Provide the [x, y] coordinate of the cell's center where the given text is located.  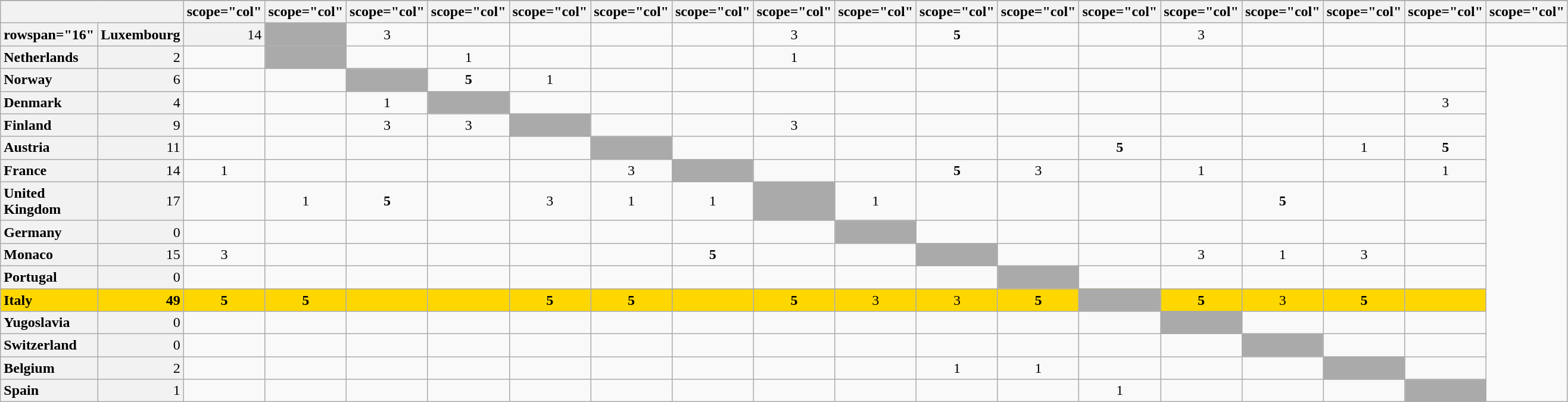
Austria [49, 148]
Netherlands [49, 57]
Portugal [49, 277]
9 [141, 125]
Finland [49, 125]
17 [141, 201]
United Kingdom [49, 201]
49 [141, 300]
Norway [49, 80]
6 [141, 80]
15 [141, 254]
Spain [49, 391]
Monaco [49, 254]
Germany [49, 232]
Italy [49, 300]
France [49, 170]
Yugoslavia [49, 323]
11 [141, 148]
Luxembourg [141, 35]
Denmark [49, 102]
Belgium [49, 368]
rowspan="16" [49, 35]
4 [141, 102]
Switzerland [49, 345]
